Identify which cell holds the provided text, then report its (x, y) central coordinate. 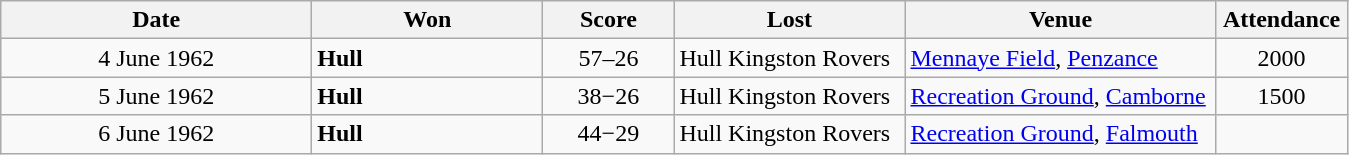
2000 (1282, 58)
Score (608, 20)
Lost (790, 20)
Recreation Ground, Falmouth (1060, 134)
5 June 1962 (156, 96)
44−29 (608, 134)
Date (156, 20)
4 June 1962 (156, 58)
1500 (1282, 96)
57–26 (608, 58)
Recreation Ground, Camborne (1060, 96)
6 June 1962 (156, 134)
38−26 (608, 96)
Mennaye Field, Penzance (1060, 58)
Attendance (1282, 20)
Won (428, 20)
Venue (1060, 20)
